From the cell containing the given text, extract its center point as (x, y) coordinate. 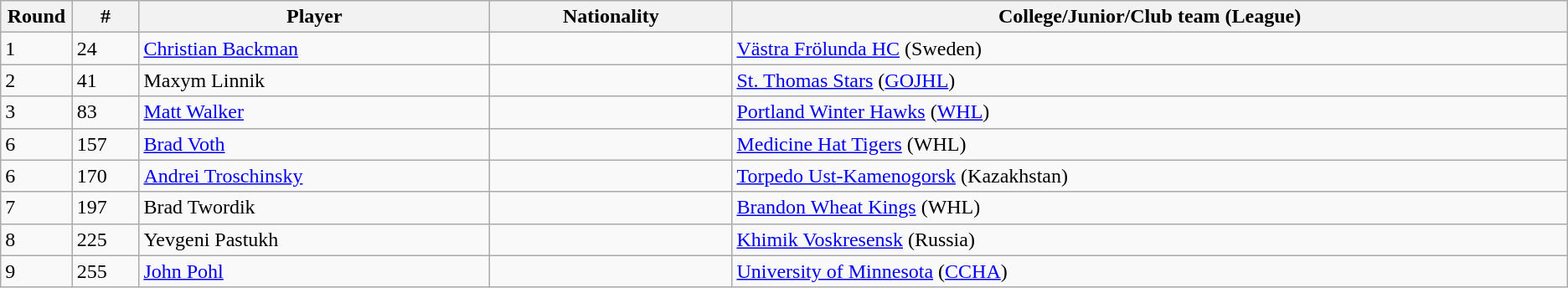
2 (37, 80)
St. Thomas Stars (GOJHL) (1149, 80)
157 (106, 144)
225 (106, 239)
Torpedo Ust-Kamenogorsk (Kazakhstan) (1149, 176)
College/Junior/Club team (League) (1149, 17)
9 (37, 271)
170 (106, 176)
Andrei Troschinsky (315, 176)
John Pohl (315, 271)
Brandon Wheat Kings (WHL) (1149, 208)
Västra Frölunda HC (Sweden) (1149, 49)
University of Minnesota (CCHA) (1149, 271)
Brad Twordik (315, 208)
Nationality (611, 17)
197 (106, 208)
# (106, 17)
Player (315, 17)
255 (106, 271)
24 (106, 49)
Brad Voth (315, 144)
83 (106, 112)
Round (37, 17)
Maxym Linnik (315, 80)
Christian Backman (315, 49)
Yevgeni Pastukh (315, 239)
8 (37, 239)
Khimik Voskresensk (Russia) (1149, 239)
41 (106, 80)
Portland Winter Hawks (WHL) (1149, 112)
1 (37, 49)
Medicine Hat Tigers (WHL) (1149, 144)
7 (37, 208)
3 (37, 112)
Matt Walker (315, 112)
